Determine the [x, y] coordinate at the center of the cell enclosing the given text.  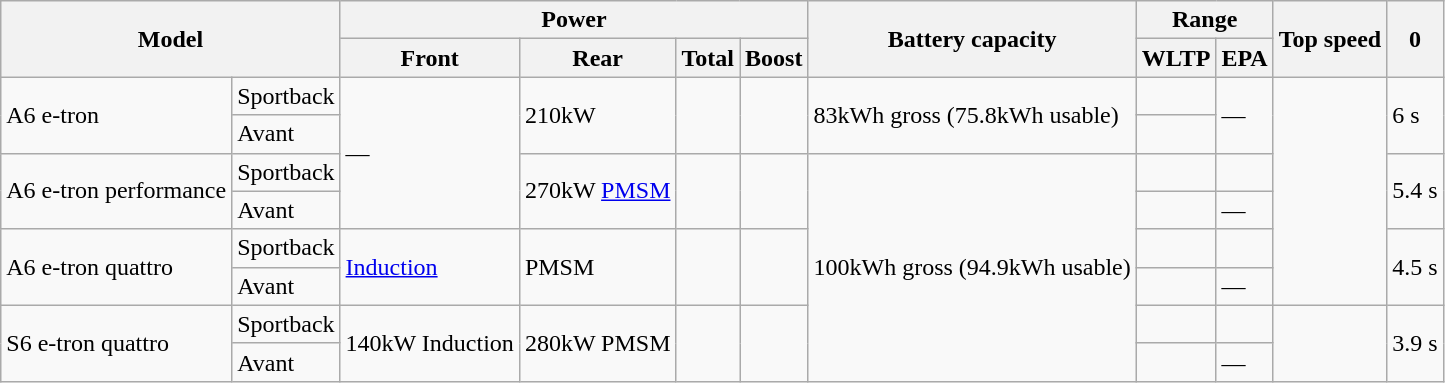
Rear [598, 58]
Total [708, 58]
270kW PMSM [598, 191]
EPA [1244, 58]
Range [1204, 20]
3.9 s [1415, 343]
A6 e-tron quattro [116, 267]
Model [170, 39]
6 s [1415, 115]
280kW PMSM [598, 343]
A6 e-tron performance [116, 191]
S6 e-tron quattro [116, 343]
210kW [598, 115]
WLTP [1176, 58]
0 [1415, 39]
Battery capacity [972, 39]
PMSM [598, 267]
Boost [774, 58]
100kWh gross (94.9kWh usable) [972, 267]
Power [574, 20]
140kW Induction [430, 343]
Induction [430, 267]
5.4 s [1415, 191]
Top speed [1330, 39]
Front [430, 58]
A6 e-tron [116, 115]
83kWh gross (75.8kWh usable) [972, 115]
4.5 s [1415, 267]
